Capture the cell that displays the provided text and extract its [x, y] central coordinate. 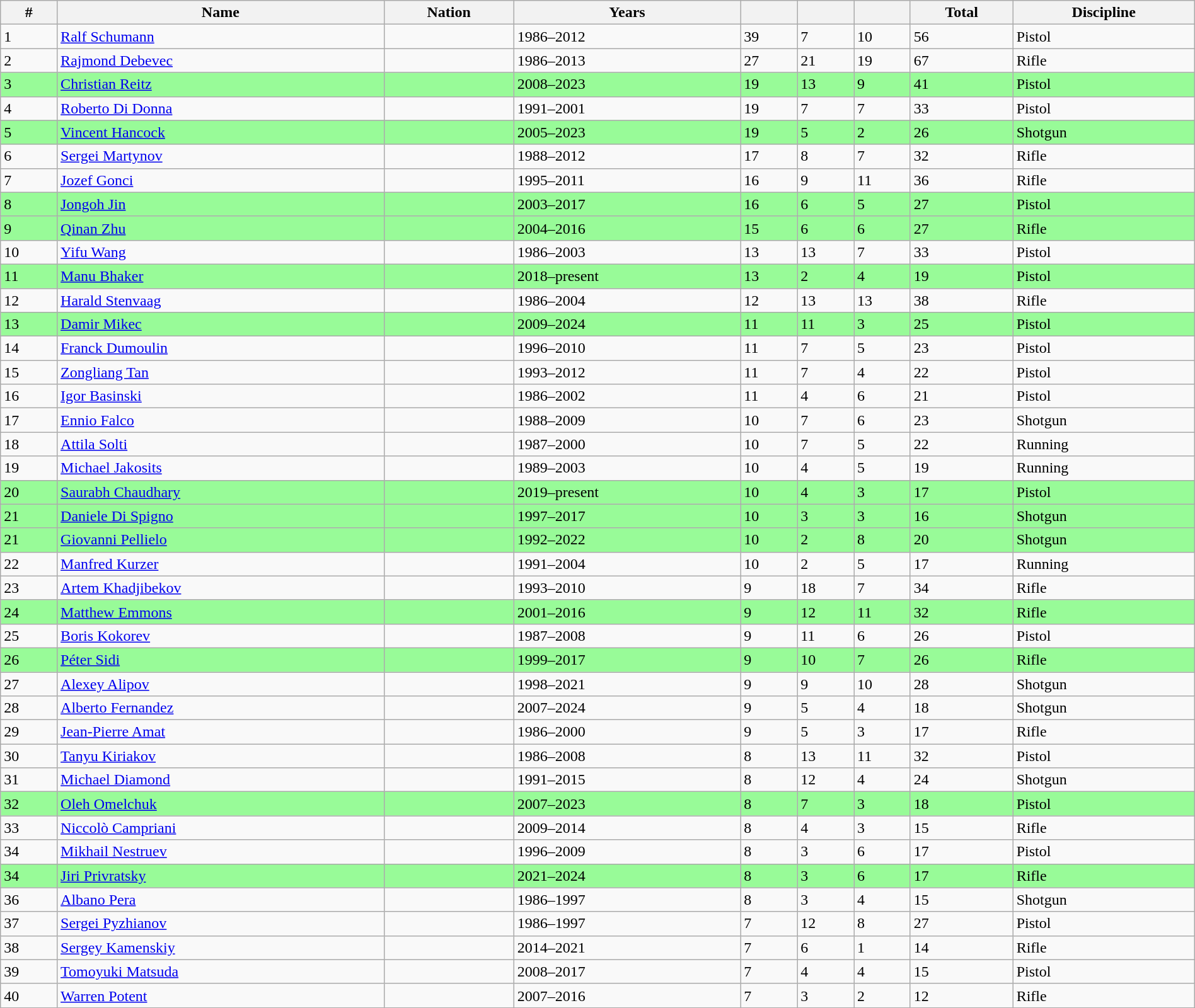
Vincent Hancock [221, 132]
1987–2008 [627, 636]
2008–2017 [627, 971]
Manfred Kurzer [221, 564]
Jozef Gonci [221, 180]
1991–2015 [627, 780]
Péter Sidi [221, 660]
2001–2016 [627, 612]
Nation [449, 13]
Jean-Pierre Amat [221, 732]
Giovanni Pellielo [221, 540]
2021–2024 [627, 876]
Zongliang Tan [221, 372]
56 [962, 37]
2005–2023 [627, 132]
Discipline [1104, 13]
1992–2022 [627, 540]
29 [29, 732]
Qinan Zhu [221, 228]
Michael Jakosits [221, 468]
1999–2017 [627, 660]
1991–2004 [627, 564]
1986–2003 [627, 252]
1989–2003 [627, 468]
Years [627, 13]
1988–2009 [627, 420]
Harald Stenvaag [221, 301]
2008–2023 [627, 84]
2007–2023 [627, 804]
Alberto Fernandez [221, 708]
Warren Potent [221, 995]
2019–present [627, 492]
Matthew Emmons [221, 612]
41 [962, 84]
Roberto Di Donna [221, 108]
2004–2016 [627, 228]
Manu Bhaker [221, 276]
31 [29, 780]
1997–2017 [627, 516]
Sergey Kamenskiy [221, 948]
2007–2016 [627, 995]
Niccolò Campriani [221, 828]
2009–2014 [627, 828]
Yifu Wang [221, 252]
1986–2000 [627, 732]
Attila Solti [221, 444]
1986–2012 [627, 37]
Alexey Alipov [221, 684]
Total [962, 13]
Jiri Privratsky [221, 876]
Rajmond Debevec [221, 60]
Name [221, 13]
Sergei Martynov [221, 156]
1986–2008 [627, 756]
2014–2021 [627, 948]
Daniele Di Spigno [221, 516]
Ralf Schumann [221, 37]
Franck Dumoulin [221, 348]
30 [29, 756]
Tanyu Kiriakov [221, 756]
Christian Reitz [221, 84]
1986–2004 [627, 301]
2007–2024 [627, 708]
Albano Pera [221, 900]
1996–2009 [627, 852]
1986–2013 [627, 60]
1986–2002 [627, 396]
40 [29, 995]
1988–2012 [627, 156]
1998–2021 [627, 684]
67 [962, 60]
Tomoyuki Matsuda [221, 971]
37 [29, 924]
# [29, 13]
Oleh Omelchuk [221, 804]
Artem Khadjibekov [221, 588]
Boris Kokorev [221, 636]
Mikhail Nestruev [221, 852]
1993–2010 [627, 588]
2018–present [627, 276]
1995–2011 [627, 180]
2009–2024 [627, 324]
2003–2017 [627, 204]
Michael Diamond [221, 780]
Sergei Pyzhianov [221, 924]
1996–2010 [627, 348]
Ennio Falco [221, 420]
1993–2012 [627, 372]
1991–2001 [627, 108]
Jongoh Jin [221, 204]
Damir Mikec [221, 324]
Igor Basinski [221, 396]
Saurabh Chaudhary [221, 492]
1987–2000 [627, 444]
